For the text-containing cell, return its midpoint in (x, y) coordinate format. 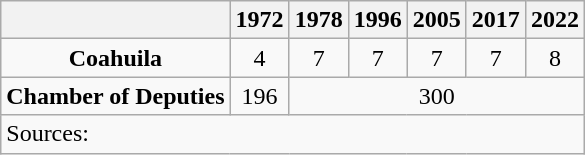
2017 (496, 20)
2005 (436, 20)
300 (436, 96)
4 (260, 58)
1972 (260, 20)
Coahuila (116, 58)
196 (260, 96)
Chamber of Deputies (116, 96)
2022 (554, 20)
8 (554, 58)
1978 (318, 20)
1996 (378, 20)
Sources: (293, 134)
